Find where the given text appears and provide that cell's center as [X, Y] coordinate. 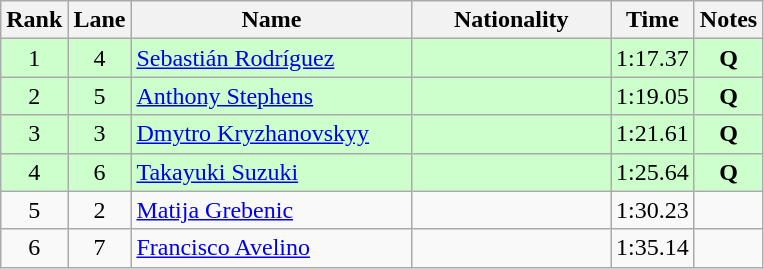
Nationality [512, 20]
1:35.14 [653, 248]
Matija Grebenic [272, 210]
Sebastián Rodríguez [272, 58]
1:25.64 [653, 172]
1:30.23 [653, 210]
Notes [728, 20]
Dmytro Kryzhanovskyy [272, 134]
7 [100, 248]
Time [653, 20]
1 [34, 58]
1:19.05 [653, 96]
Name [272, 20]
Rank [34, 20]
Francisco Avelino [272, 248]
Takayuki Suzuki [272, 172]
1:17.37 [653, 58]
Lane [100, 20]
1:21.61 [653, 134]
Anthony Stephens [272, 96]
